From the cell containing the given text, extract its center point as (X, Y) coordinate. 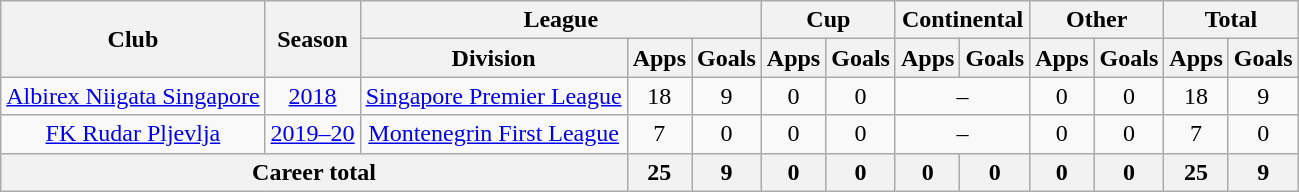
Continental (962, 20)
Albirex Niigata Singapore (133, 96)
Career total (314, 172)
Total (1231, 20)
Other (1097, 20)
Division (494, 58)
Singapore Premier League (494, 96)
2019–20 (312, 134)
Montenegrin First League (494, 134)
FK Rudar Pljevlja (133, 134)
Season (312, 39)
2018 (312, 96)
Cup (828, 20)
Club (133, 39)
League (560, 20)
